Search for the cell housing the specified text and yield its (X, Y) center coordinate. 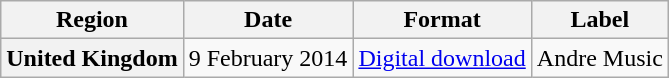
Region (92, 20)
Date (268, 20)
United Kingdom (92, 58)
Label (600, 20)
Digital download (442, 58)
Format (442, 20)
9 February 2014 (268, 58)
Andre Music (600, 58)
